Return the (X, Y) coordinate for the center point of the cell that contains the specified text.  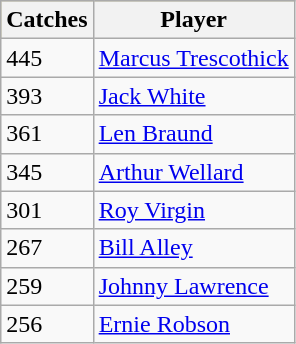
Bill Alley (194, 248)
267 (47, 248)
Johnny Lawrence (194, 286)
256 (47, 324)
Arthur Wellard (194, 172)
Ernie Robson (194, 324)
259 (47, 286)
Roy Virgin (194, 210)
345 (47, 172)
Player (194, 20)
Catches (47, 20)
Marcus Trescothick (194, 58)
Jack White (194, 96)
Len Braund (194, 134)
393 (47, 96)
445 (47, 58)
361 (47, 134)
301 (47, 210)
